Locate the cell with the specified text and output its (X, Y) center coordinate. 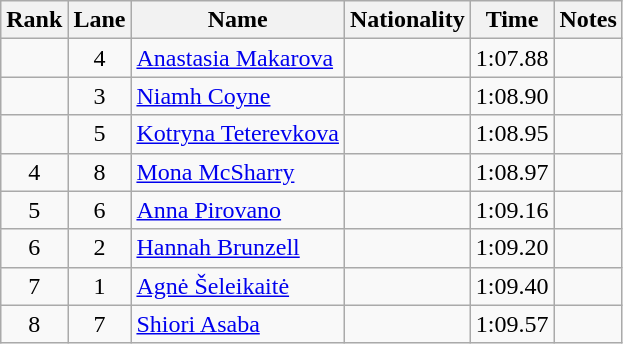
Lane (100, 20)
1:07.88 (512, 58)
Niamh Coyne (238, 96)
1:08.95 (512, 134)
Agnė Šeleikaitė (238, 286)
3 (100, 96)
Hannah Brunzell (238, 248)
1:09.57 (512, 324)
Shiori Asaba (238, 324)
Anna Pirovano (238, 210)
Rank (34, 20)
Time (512, 20)
Mona McSharry (238, 172)
Nationality (407, 20)
Name (238, 20)
1:08.97 (512, 172)
2 (100, 248)
Anastasia Makarova (238, 58)
1:09.40 (512, 286)
1 (100, 286)
Notes (588, 20)
1:08.90 (512, 96)
1:09.20 (512, 248)
Kotryna Teterevkova (238, 134)
1:09.16 (512, 210)
